Detect which cell encompasses the target text, then output its (X, Y) center coordinate. 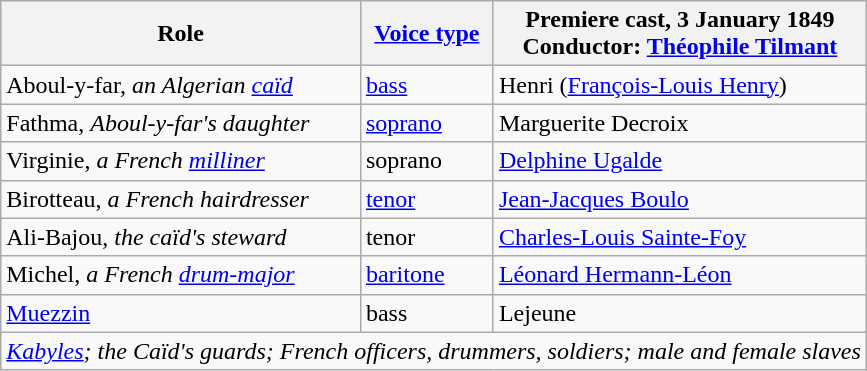
Role (181, 34)
Marguerite Decroix (680, 123)
Voice type (426, 34)
Charles-Louis Sainte-Foy (680, 237)
Kabyles; the Caïd's guards; French officers, drummers, soldiers; male and female slaves (434, 351)
Michel, a French drum-major (181, 275)
Fathma, Aboul-y-far's daughter (181, 123)
Aboul-y-far, an Algerian caïd (181, 85)
Delphine Ugalde (680, 161)
Lejeune (680, 313)
Ali-Bajou, the caïd's steward (181, 237)
Henri (François-Louis Henry) (680, 85)
Premiere cast, 3 January 1849Conductor: Théophile Tilmant (680, 34)
Jean-Jacques Boulo (680, 199)
Virginie, a French milliner (181, 161)
Birotteau, a French hairdresser (181, 199)
Muezzin (181, 313)
baritone (426, 275)
Léonard Hermann-Léon (680, 275)
